Scan for the cell matching the given text and deliver its (x, y) coordinate at center. 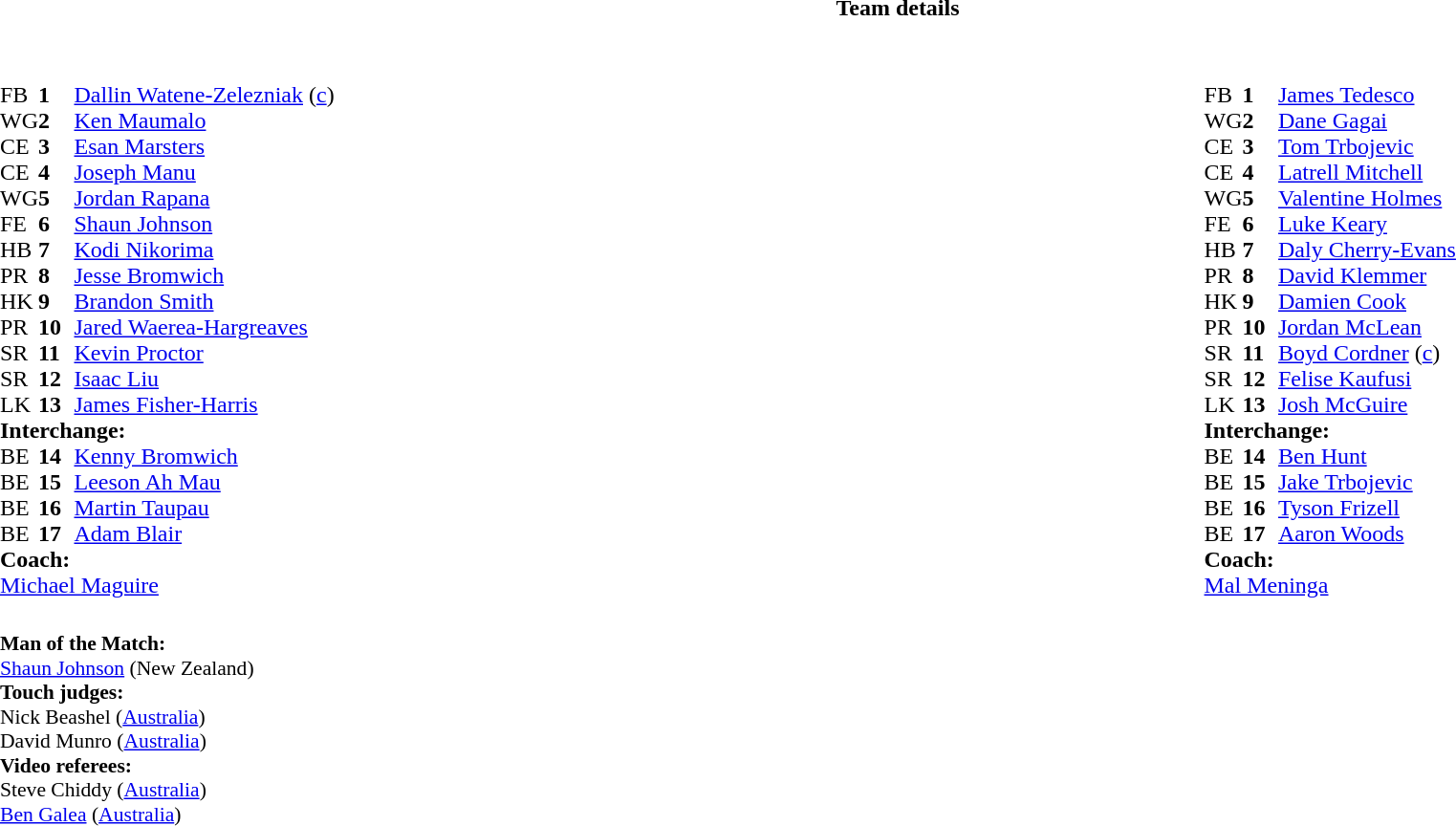
Adam Blair (204, 533)
James Tedesco (1367, 96)
Martin Taupau (204, 509)
Jesse Bromwich (204, 275)
Jake Trbojevic (1367, 482)
Kodi Nikorima (204, 250)
Daly Cherry-Evans (1367, 250)
Leeson Ah Mau (204, 482)
Isaac Liu (204, 379)
Dane Gagai (1367, 120)
James Fisher-Harris (204, 405)
David Klemmer (1367, 275)
Latrell Mitchell (1367, 172)
Jordan Rapana (204, 199)
Tyson Frizell (1367, 509)
Josh McGuire (1367, 405)
Damien Cook (1367, 302)
Luke Keary (1367, 224)
Jordan McLean (1367, 327)
Kenny Bromwich (204, 457)
Shaun Johnson (204, 224)
Dallin Watene-Zelezniak (c) (204, 96)
Jared Waerea-Hargreaves (204, 327)
Felise Kaufusi (1367, 379)
Aaron Woods (1367, 533)
Boyd Cordner (c) (1367, 354)
Valentine Holmes (1367, 199)
Brandon Smith (204, 302)
Michael Maguire (185, 585)
Esan Marsters (204, 147)
Tom Trbojevic (1367, 147)
Kevin Proctor (204, 354)
Ken Maumalo (204, 120)
Ben Hunt (1367, 457)
Joseph Manu (204, 172)
